Locate the cell with the specified text and output its [X, Y] center coordinate. 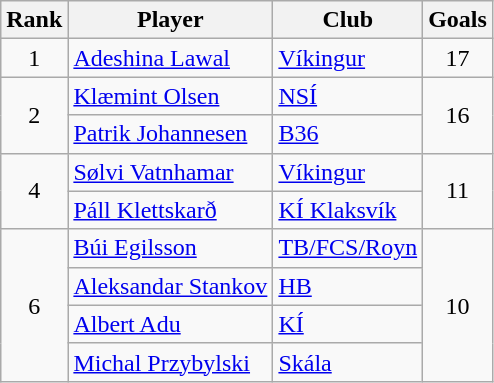
HB [348, 286]
Rank [34, 20]
Klæmint Olsen [170, 96]
Skála [348, 362]
Búi Egilsson [170, 248]
Goals [458, 20]
Albert Adu [170, 324]
Patrik Johannesen [170, 134]
2 [34, 115]
6 [34, 305]
11 [458, 191]
Sølvi Vatnhamar [170, 172]
KÍ Klaksvík [348, 210]
1 [34, 58]
NSÍ [348, 96]
Páll Klettskarð [170, 210]
10 [458, 305]
Aleksandar Stankov [170, 286]
KÍ [348, 324]
Michal Przybylski [170, 362]
Adeshina Lawal [170, 58]
17 [458, 58]
B36 [348, 134]
16 [458, 115]
Player [170, 20]
Club [348, 20]
4 [34, 191]
TB/FCS/Royn [348, 248]
